Pinpoint the cell where the given text exists, returning its [X, Y] midpoint coordinate. 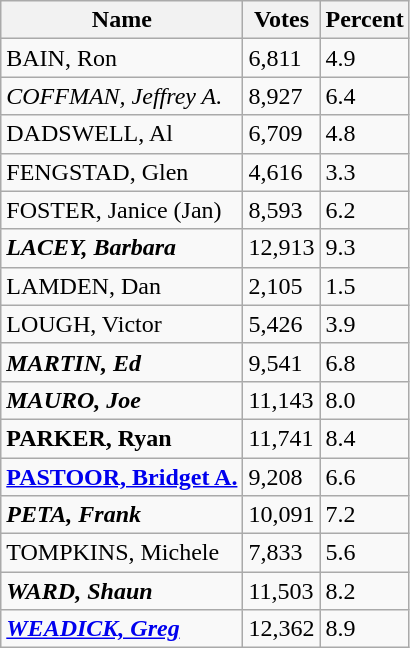
11,741 [282, 438]
8.0 [364, 400]
Votes [282, 20]
LACEY, Barbara [122, 248]
TOMPKINS, Michele [122, 553]
11,143 [282, 400]
5.6 [364, 553]
1.5 [364, 286]
9,208 [282, 477]
6.2 [364, 210]
8.9 [364, 629]
8.4 [364, 438]
12,913 [282, 248]
6.4 [364, 96]
COFFMAN, Jeffrey A. [122, 96]
MAURO, Joe [122, 400]
LAMDEN, Dan [122, 286]
6,709 [282, 134]
FENGSTAD, Glen [122, 172]
2,105 [282, 286]
8.2 [364, 591]
9,541 [282, 362]
11,503 [282, 591]
PETA, Frank [122, 515]
6.8 [364, 362]
MARTIN, Ed [122, 362]
12,362 [282, 629]
PARKER, Ryan [122, 438]
LOUGH, Victor [122, 324]
4.8 [364, 134]
8,593 [282, 210]
4,616 [282, 172]
Percent [364, 20]
7.2 [364, 515]
PASTOOR, Bridget A. [122, 477]
Name [122, 20]
DADSWELL, Al [122, 134]
6,811 [282, 58]
9.3 [364, 248]
4.9 [364, 58]
3.3 [364, 172]
3.9 [364, 324]
10,091 [282, 515]
FOSTER, Janice (Jan) [122, 210]
WEADICK, Greg [122, 629]
5,426 [282, 324]
WARD, Shaun [122, 591]
6.6 [364, 477]
8,927 [282, 96]
7,833 [282, 553]
BAIN, Ron [122, 58]
